Identify which cell holds the provided text, then report its (x, y) central coordinate. 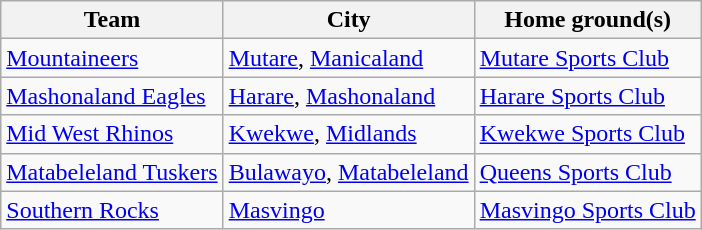
Matabeleland Tuskers (112, 172)
Masvingo (348, 210)
Harare, Mashonaland (348, 96)
Kwekwe, Midlands (348, 134)
City (348, 20)
Mutare Sports Club (588, 58)
Kwekwe Sports Club (588, 134)
Mutare, Manicaland (348, 58)
Mashonaland Eagles (112, 96)
Mountaineers (112, 58)
Queens Sports Club (588, 172)
Southern Rocks (112, 210)
Bulawayo, Matabeleland (348, 172)
Mid West Rhinos (112, 134)
Masvingo Sports Club (588, 210)
Home ground(s) (588, 20)
Team (112, 20)
Harare Sports Club (588, 96)
